From the cell containing the given text, extract its center point as [x, y] coordinate. 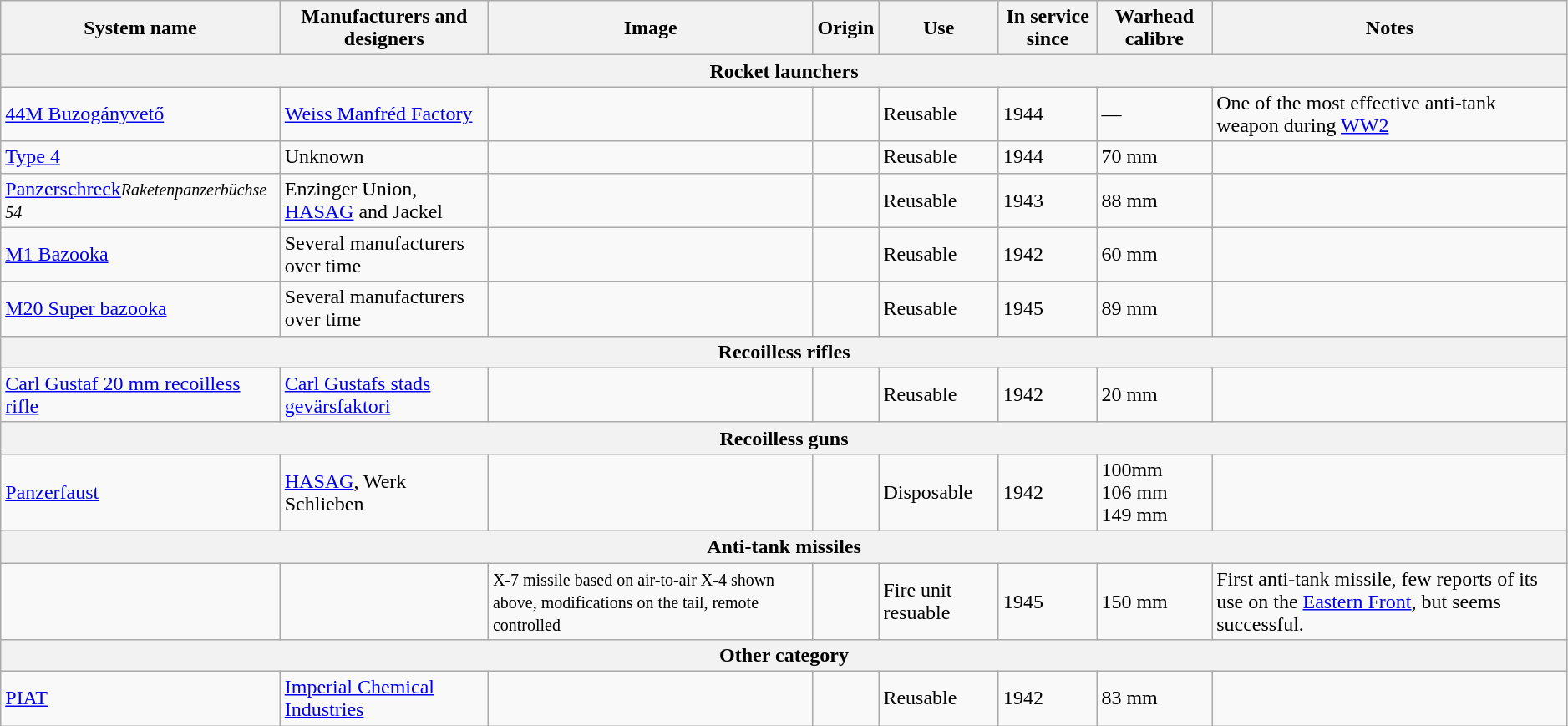
Carl Gustafs stads gevärsfaktori [384, 394]
One of the most effective anti-tank weapon during WW2 [1390, 114]
Other category [784, 656]
Recoilless guns [784, 438]
In service since [1048, 28]
Unknown [384, 157]
HASAG, Werk Schlieben [384, 492]
60 mm [1154, 254]
Carl Gustaf 20 mm recoilless rifle [140, 394]
150 mm [1154, 602]
20 mm [1154, 394]
PIAT [140, 698]
Fire unit resuable [939, 602]
1943 [1048, 201]
Anti-tank missiles [784, 546]
Type 4 [140, 157]
Notes [1390, 28]
Recoilless rifles [784, 352]
Manufacturers and designers [384, 28]
88 mm [1154, 201]
First anti-tank missile, few reports of its use on the Eastern Front, but seems successful. [1390, 602]
System name [140, 28]
M20 Super bazooka [140, 309]
X-7 missile based on air-to-air X-4 shown above, modifications on the tail, remote controlled [650, 602]
Imperial Chemical Industries [384, 698]
Rocket launchers [784, 71]
Enzinger Union, HASAG and Jackel [384, 201]
Origin [845, 28]
83 mm [1154, 698]
Disposable [939, 492]
PanzerschreckRaketenpanzerbüchse 54 [140, 201]
100mm106 mm 149 mm [1154, 492]
Panzerfaust [140, 492]
89 mm [1154, 309]
M1 Bazooka [140, 254]
Warhead calibre [1154, 28]
Use [939, 28]
Image [650, 28]
— [1154, 114]
44M Buzogányvető [140, 114]
70 mm [1154, 157]
Weiss Manfréd Factory [384, 114]
